From the cell containing the given text, extract its center point as (x, y) coordinate. 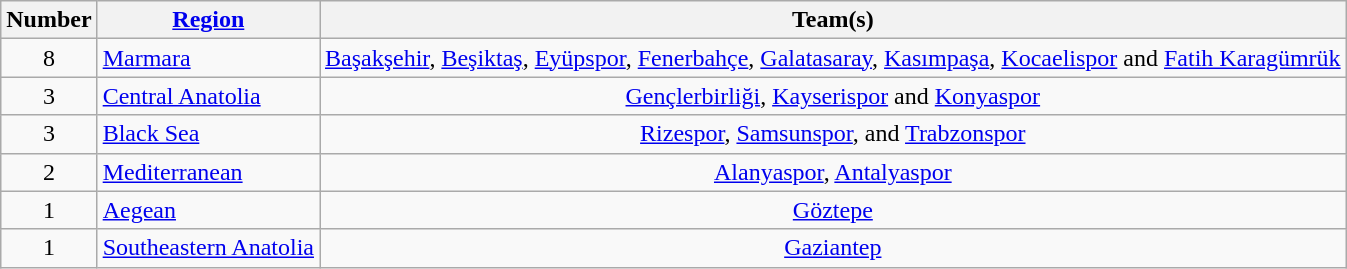
8 (49, 58)
Rizespor, Samsunspor, and Trabzonspor (834, 134)
Mediterranean (208, 172)
Başakşehir, Beşiktaş, Eyüpspor, Fenerbahçe, Galatasaray, Kasımpaşa, Kocaelispor and Fatih Karagümrük (834, 58)
Alanyaspor, Antalyaspor (834, 172)
Central Anatolia (208, 96)
Number (49, 20)
Southeastern Anatolia (208, 248)
Marmara (208, 58)
Aegean (208, 210)
Black Sea (208, 134)
Göztepe (834, 210)
2 (49, 172)
Team(s) (834, 20)
Region (208, 20)
Gaziantep (834, 248)
Gençlerbirliği, Kayserispor and Konyaspor (834, 96)
